Provide the [x, y] coordinate of the cell's center where the given text is located.  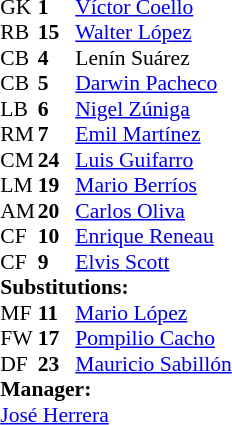
24 [57, 160]
AM [19, 211]
Elvis Scott [153, 262]
RB [19, 33]
Carlos Oliva [153, 211]
5 [57, 83]
Walter López [153, 33]
11 [57, 313]
Mauricio Sabillón [153, 364]
Darwin Pacheco [153, 83]
MF [19, 313]
RM [19, 135]
23 [57, 364]
CM [19, 160]
Lenín Suárez [153, 58]
9 [57, 262]
Nigel Zúniga [153, 109]
4 [57, 58]
7 [57, 135]
10 [57, 237]
15 [57, 33]
Pompilio Cacho [153, 339]
LB [19, 109]
Enrique Reneau [153, 237]
Manager: [116, 389]
19 [57, 185]
Mario Berríos [153, 185]
LM [19, 185]
DF [19, 364]
Luis Guifarro [153, 160]
FW [19, 339]
20 [57, 211]
17 [57, 339]
Mario López [153, 313]
6 [57, 109]
Emil Martínez [153, 135]
Substitutions: [116, 287]
